Provide the (x, y) coordinate of the cell's center where the given text is located.  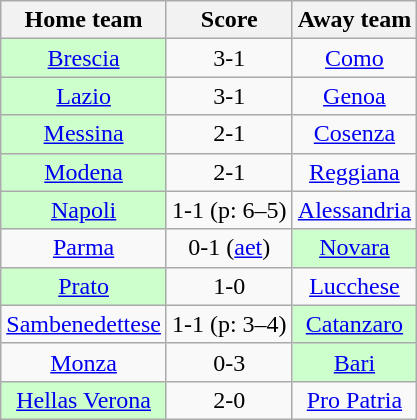
Brescia (84, 58)
Prato (84, 286)
Novara (354, 248)
Score (229, 20)
1-0 (229, 286)
Lucchese (354, 286)
Lazio (84, 96)
Cosenza (354, 134)
Napoli (84, 210)
Hellas Verona (84, 400)
0-1 (aet) (229, 248)
Alessandria (354, 210)
Como (354, 58)
Parma (84, 248)
Messina (84, 134)
Catanzaro (354, 324)
2-0 (229, 400)
Home team (84, 20)
Genoa (354, 96)
1-1 (p: 6–5) (229, 210)
Monza (84, 362)
Reggiana (354, 172)
0-3 (229, 362)
Sambenedettese (84, 324)
Pro Patria (354, 400)
Bari (354, 362)
Modena (84, 172)
Away team (354, 20)
1-1 (p: 3–4) (229, 324)
